Return [X, Y] of the center of cell containing provided text 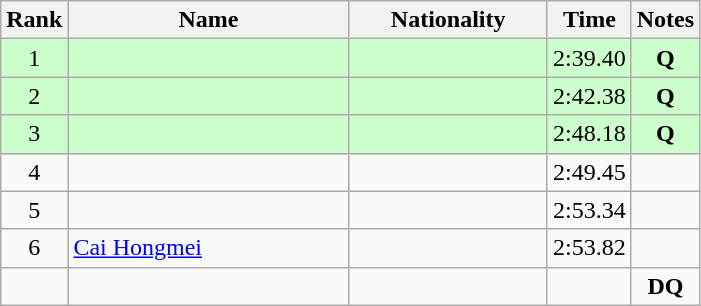
4 [34, 172]
2 [34, 96]
2:48.18 [589, 134]
Name [208, 20]
Nationality [448, 20]
2:53.34 [589, 210]
2:39.40 [589, 58]
Time [589, 20]
2:53.82 [589, 248]
5 [34, 210]
3 [34, 134]
Notes [665, 20]
DQ [665, 286]
2:42.38 [589, 96]
6 [34, 248]
Cai Hongmei [208, 248]
Rank [34, 20]
1 [34, 58]
2:49.45 [589, 172]
